Return (x, y) of the center of cell containing provided text 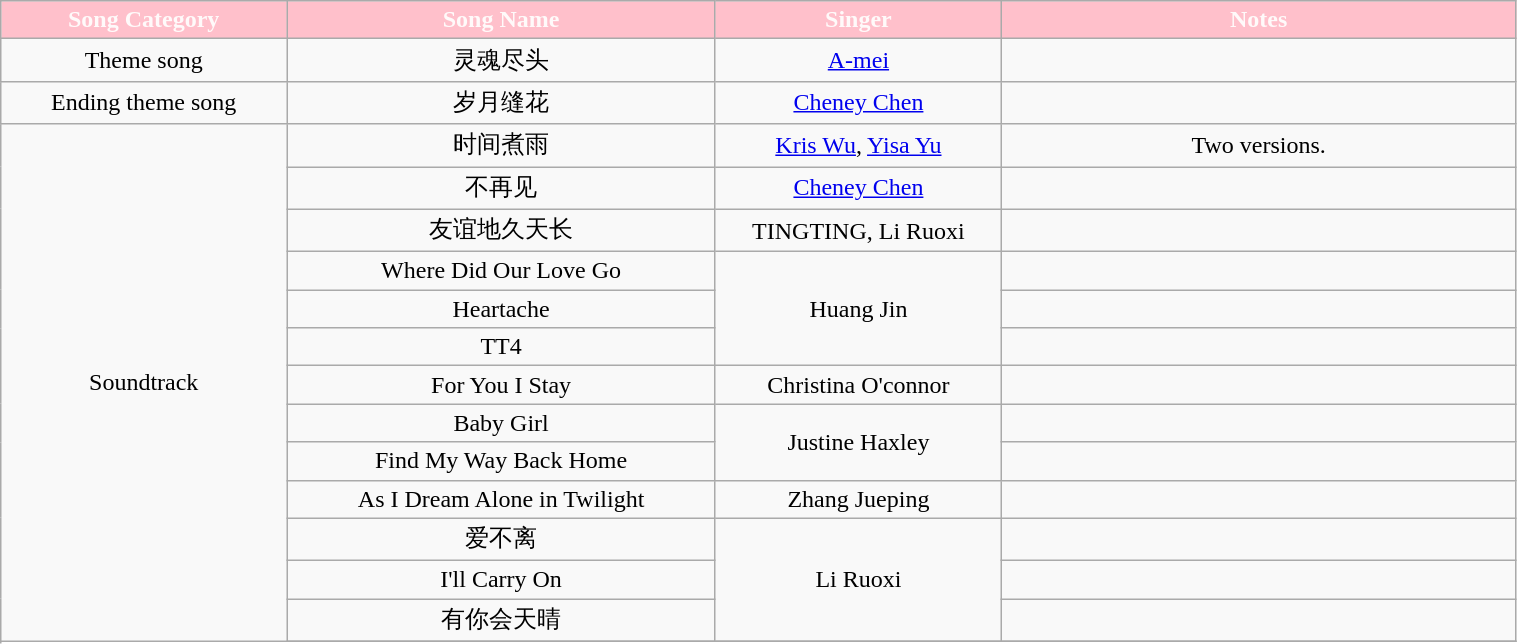
Li Ruoxi (858, 580)
Justine Haxley (858, 442)
Baby Girl (502, 423)
不再见 (502, 188)
Notes (1258, 20)
Soundtrack (144, 382)
Find My Way Back Home (502, 461)
Theme song (144, 60)
友谊地久天长 (502, 230)
有你会天晴 (502, 620)
灵魂尽头 (502, 60)
Singer (858, 20)
TT4 (502, 347)
Two versions. (1258, 146)
I'll Carry On (502, 580)
Where Did Our Love Go (502, 271)
As I Dream Alone in Twilight (502, 499)
Song Name (502, 20)
For You I Stay (502, 385)
Christina O'connor (858, 385)
Zhang Jueping (858, 499)
爱不离 (502, 540)
Song Category (144, 20)
Ending theme song (144, 102)
TINGTING, Li Ruoxi (858, 230)
Kris Wu, Yisa Yu (858, 146)
时间煮雨 (502, 146)
A-mei (858, 60)
岁月缝花 (502, 102)
Heartache (502, 309)
Huang Jin (858, 309)
